Search for the cell housing the specified text and yield its (X, Y) center coordinate. 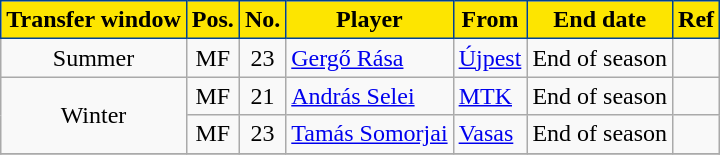
András Selei (370, 96)
From (490, 20)
Transfer window (94, 20)
Vasas (490, 134)
End date (600, 20)
Player (370, 20)
Pos. (212, 20)
Ref (696, 20)
MTK (490, 96)
Tamás Somorjai (370, 134)
No. (262, 20)
21 (262, 96)
Summer (94, 58)
Újpest (490, 58)
Winter (94, 115)
Gergő Rása (370, 58)
